Detect which cell encompasses the target text, then output its (X, Y) center coordinate. 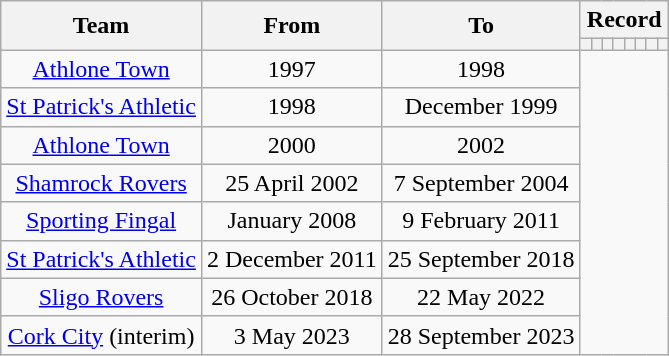
January 2008 (292, 221)
3 May 2023 (292, 335)
From (292, 26)
2002 (481, 145)
2 December 2011 (292, 259)
To (481, 26)
22 May 2022 (481, 297)
December 1999 (481, 107)
25 April 2002 (292, 183)
Record (624, 20)
7 September 2004 (481, 183)
Team (102, 26)
Sligo Rovers (102, 297)
2000 (292, 145)
26 October 2018 (292, 297)
Cork City (interim) (102, 335)
25 September 2018 (481, 259)
28 September 2023 (481, 335)
9 February 2011 (481, 221)
Shamrock Rovers (102, 183)
Sporting Fingal (102, 221)
1997 (292, 69)
